Find where the given text appears and provide that cell's center as (X, Y) coordinate. 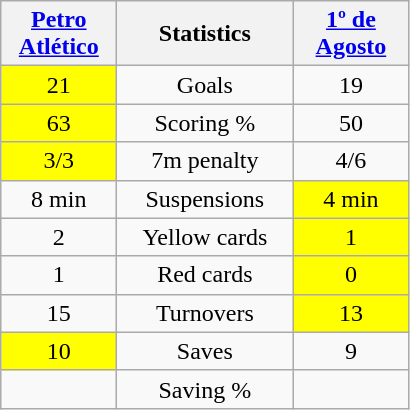
Statistics (205, 34)
9 (351, 351)
Suspensions (205, 199)
50 (351, 123)
21 (59, 85)
4 min (351, 199)
2 (59, 237)
0 (351, 275)
1º de Agosto (351, 34)
8 min (59, 199)
10 (59, 351)
13 (351, 313)
Saves (205, 351)
19 (351, 85)
7m penalty (205, 161)
Scoring % (205, 123)
Goals (205, 85)
63 (59, 123)
3/3 (59, 161)
Yellow cards (205, 237)
Petro Atlético (59, 34)
Turnovers (205, 313)
4/6 (351, 161)
15 (59, 313)
Red cards (205, 275)
Saving % (205, 389)
